Provide the (X, Y) coordinate of the cell's center where the given text is located.  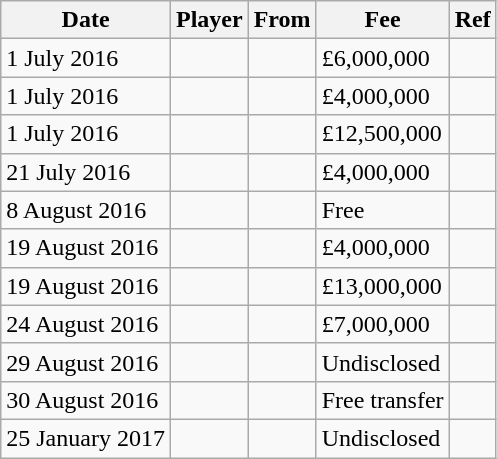
29 August 2016 (86, 362)
25 January 2017 (86, 438)
Free transfer (382, 400)
£6,000,000 (382, 58)
Free (382, 210)
24 August 2016 (86, 324)
From (282, 20)
30 August 2016 (86, 400)
Fee (382, 20)
Ref (472, 20)
8 August 2016 (86, 210)
£12,500,000 (382, 134)
£7,000,000 (382, 324)
21 July 2016 (86, 172)
£13,000,000 (382, 286)
Date (86, 20)
Player (209, 20)
